Determine the (x, y) coordinate at the center of the cell enclosing the given text.  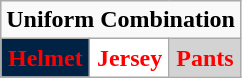
Pants (204, 58)
Jersey (130, 58)
Uniform Combination (121, 20)
Helmet (46, 58)
